Detect which cell encompasses the target text, then output its [x, y] center coordinate. 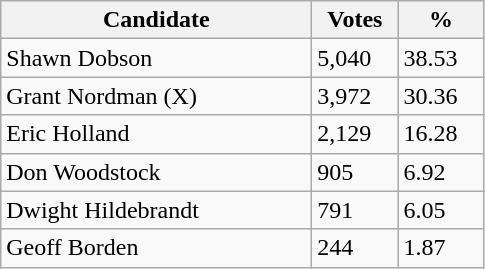
791 [355, 210]
6.92 [441, 172]
Shawn Dobson [156, 58]
Geoff Borden [156, 248]
30.36 [441, 96]
Dwight Hildebrandt [156, 210]
905 [355, 172]
5,040 [355, 58]
% [441, 20]
3,972 [355, 96]
6.05 [441, 210]
Grant Nordman (X) [156, 96]
Candidate [156, 20]
38.53 [441, 58]
2,129 [355, 134]
Eric Holland [156, 134]
Don Woodstock [156, 172]
Votes [355, 20]
1.87 [441, 248]
244 [355, 248]
16.28 [441, 134]
